Provide the [x, y] coordinate of the cell's center where the given text is located.  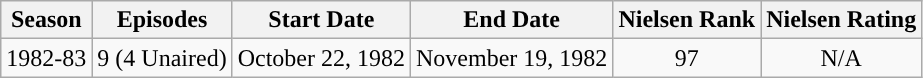
Nielsen Rating [842, 20]
Nielsen Rank [687, 20]
1982-83 [46, 58]
End Date [512, 20]
November 19, 1982 [512, 58]
October 22, 1982 [321, 58]
9 (4 Unaired) [162, 58]
Episodes [162, 20]
97 [687, 58]
Start Date [321, 20]
Season [46, 20]
N/A [842, 58]
